Return (x, y) of the center of cell containing provided text 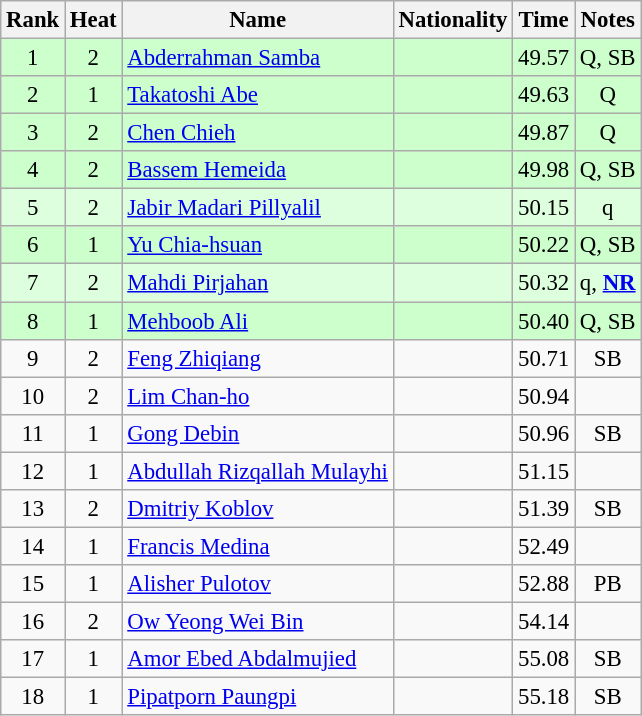
50.96 (544, 433)
Ow Yeong Wei Bin (258, 621)
7 (33, 283)
5 (33, 208)
55.08 (544, 659)
Nationality (452, 20)
Lim Chan-ho (258, 396)
55.18 (544, 697)
Rank (33, 20)
q (608, 208)
12 (33, 471)
Time (544, 20)
14 (33, 546)
Pipatporn Paungpi (258, 697)
49.98 (544, 170)
Chen Chieh (258, 133)
50.32 (544, 283)
11 (33, 433)
6 (33, 245)
50.40 (544, 321)
49.87 (544, 133)
17 (33, 659)
Amor Ebed Abdalmujied (258, 659)
Gong Debin (258, 433)
50.15 (544, 208)
18 (33, 697)
13 (33, 509)
Abderrahman Samba (258, 58)
Dmitriy Koblov (258, 509)
Takatoshi Abe (258, 95)
Jabir Madari Pillyalil (258, 208)
Name (258, 20)
50.22 (544, 245)
52.88 (544, 584)
Alisher Pulotov (258, 584)
50.71 (544, 358)
52.49 (544, 546)
49.57 (544, 58)
Yu Chia-hsuan (258, 245)
49.63 (544, 95)
15 (33, 584)
50.94 (544, 396)
Abdullah Rizqallah Mulayhi (258, 471)
16 (33, 621)
3 (33, 133)
Bassem Hemeida (258, 170)
51.15 (544, 471)
Mehboob Ali (258, 321)
9 (33, 358)
PB (608, 584)
Francis Medina (258, 546)
4 (33, 170)
8 (33, 321)
10 (33, 396)
q, NR (608, 283)
54.14 (544, 621)
Heat (94, 20)
Notes (608, 20)
Mahdi Pirjahan (258, 283)
51.39 (544, 509)
Feng Zhiqiang (258, 358)
